Scan for the cell matching the given text and deliver its [X, Y] coordinate at center. 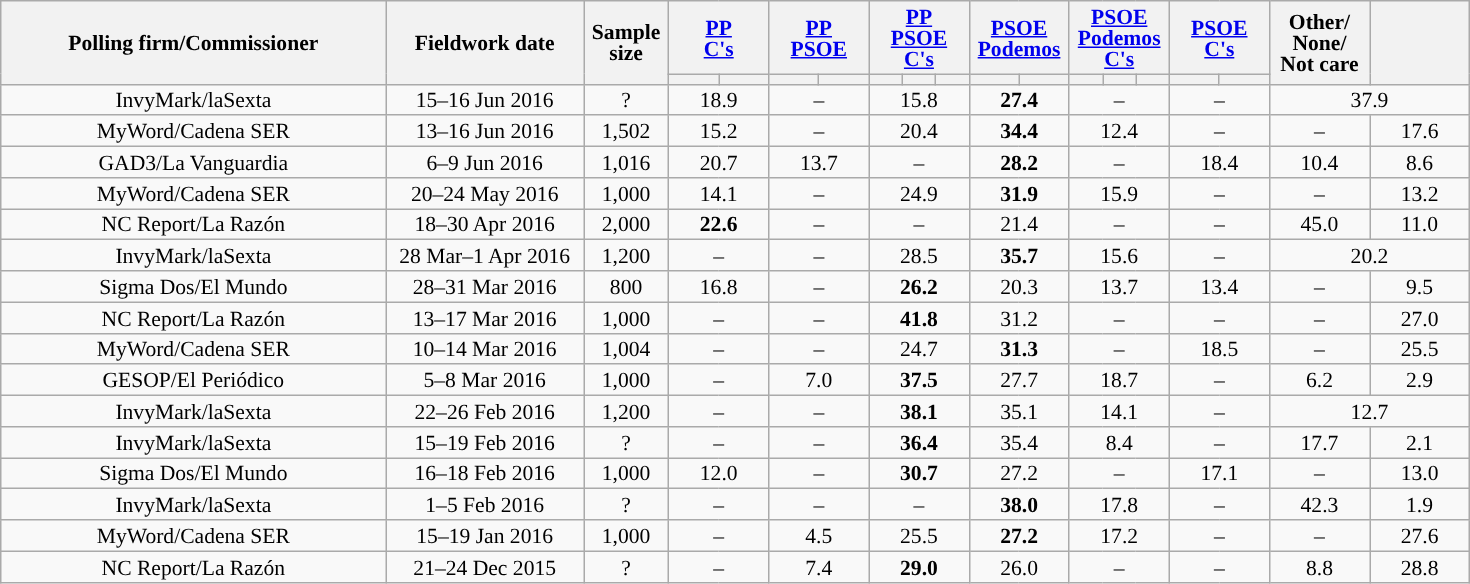
36.4 [919, 442]
29.0 [919, 566]
15.9 [1119, 194]
18.9 [719, 100]
17.6 [1420, 132]
11.0 [1420, 224]
18.5 [1219, 348]
26.2 [919, 286]
26.0 [1019, 566]
21–24 Dec 2015 [485, 566]
Polling firm/Commissioner [194, 42]
20.2 [1369, 256]
2.1 [1420, 442]
18–30 Apr 2016 [485, 224]
800 [626, 286]
15–19 Feb 2016 [485, 442]
22–26 Feb 2016 [485, 412]
7.0 [819, 380]
35.1 [1019, 412]
16.8 [719, 286]
27.0 [1420, 318]
13.4 [1219, 286]
2.9 [1420, 380]
12.0 [719, 474]
10.4 [1319, 162]
17.8 [1119, 504]
PPPSOE [819, 38]
2,000 [626, 224]
20.4 [919, 132]
37.9 [1369, 100]
13.2 [1420, 194]
16–18 Feb 2016 [485, 474]
15.8 [919, 100]
PSOEPodemos [1019, 38]
27.4 [1019, 100]
4.5 [819, 536]
1.9 [1420, 504]
18.7 [1119, 380]
28.2 [1019, 162]
37.5 [919, 380]
28.5 [919, 256]
35.7 [1019, 256]
1,502 [626, 132]
9.5 [1420, 286]
30.7 [919, 474]
18.4 [1219, 162]
28.8 [1420, 566]
8.6 [1420, 162]
1,004 [626, 348]
5–8 Mar 2016 [485, 380]
17.7 [1319, 442]
Sample size [626, 42]
15.6 [1119, 256]
8.8 [1319, 566]
42.3 [1319, 504]
31.9 [1019, 194]
PPPSOEC's [919, 38]
7.4 [819, 566]
17.2 [1119, 536]
38.0 [1019, 504]
PPC's [719, 38]
10–14 Mar 2016 [485, 348]
15–16 Jun 2016 [485, 100]
13.0 [1420, 474]
27.7 [1019, 380]
22.6 [719, 224]
GAD3/La Vanguardia [194, 162]
24.7 [919, 348]
27.6 [1420, 536]
13–16 Jun 2016 [485, 132]
Fieldwork date [485, 42]
PSOEC's [1219, 38]
21.4 [1019, 224]
31.2 [1019, 318]
12.4 [1119, 132]
38.1 [919, 412]
Other/None/Not care [1319, 42]
6–9 Jun 2016 [485, 162]
34.4 [1019, 132]
PSOEPodemosC's [1119, 38]
GESOP/El Periódico [194, 380]
1,016 [626, 162]
31.3 [1019, 348]
6.2 [1319, 380]
28–31 Mar 2016 [485, 286]
15–19 Jan 2016 [485, 536]
35.4 [1019, 442]
28 Mar–1 Apr 2016 [485, 256]
13–17 Mar 2016 [485, 318]
12.7 [1369, 412]
1–5 Feb 2016 [485, 504]
24.9 [919, 194]
45.0 [1319, 224]
20.3 [1019, 286]
20.7 [719, 162]
8.4 [1119, 442]
17.1 [1219, 474]
15.2 [719, 132]
41.8 [919, 318]
20–24 May 2016 [485, 194]
